Output the [X, Y] coordinate of the center of the cell containing the given text.  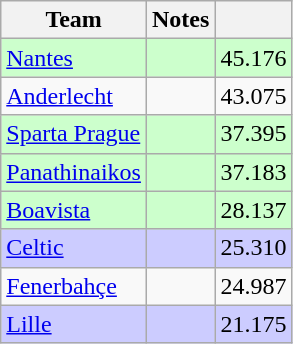
43.075 [254, 96]
28.137 [254, 210]
45.176 [254, 58]
37.183 [254, 172]
Celtic [74, 248]
37.395 [254, 134]
Notes [180, 20]
Panathinaikos [74, 172]
25.310 [254, 248]
Boavista [74, 210]
21.175 [254, 324]
24.987 [254, 286]
Sparta Prague [74, 134]
Lille [74, 324]
Nantes [74, 58]
Team [74, 20]
Anderlecht [74, 96]
Fenerbahçe [74, 286]
